Find where the given text appears and provide that cell's center as [X, Y] coordinate. 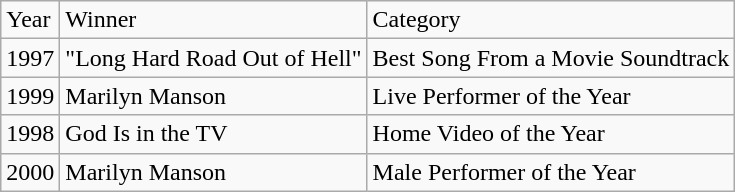
1999 [30, 96]
2000 [30, 172]
Winner [214, 20]
Live Performer of the Year [551, 96]
Year [30, 20]
1998 [30, 134]
Male Performer of the Year [551, 172]
Category [551, 20]
Home Video of the Year [551, 134]
1997 [30, 58]
Best Song From a Movie Soundtrack [551, 58]
"Long Hard Road Out of Hell" [214, 58]
God Is in the TV [214, 134]
